Detect which cell encompasses the target text, then output its [x, y] center coordinate. 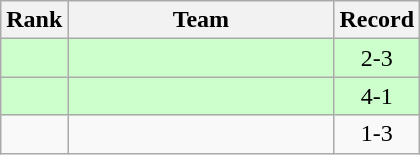
Rank [34, 20]
2-3 [377, 58]
Record [377, 20]
4-1 [377, 96]
Team [201, 20]
1-3 [377, 134]
